Locate the cell with the specified text and output its [X, Y] center coordinate. 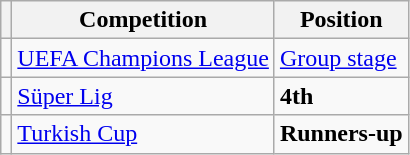
Süper Lig [144, 96]
Group stage [341, 58]
Runners-up [341, 134]
Competition [144, 20]
Position [341, 20]
Turkish Cup [144, 134]
UEFA Champions League [144, 58]
4th [341, 96]
